Detect which cell encompasses the target text, then output its [X, Y] center coordinate. 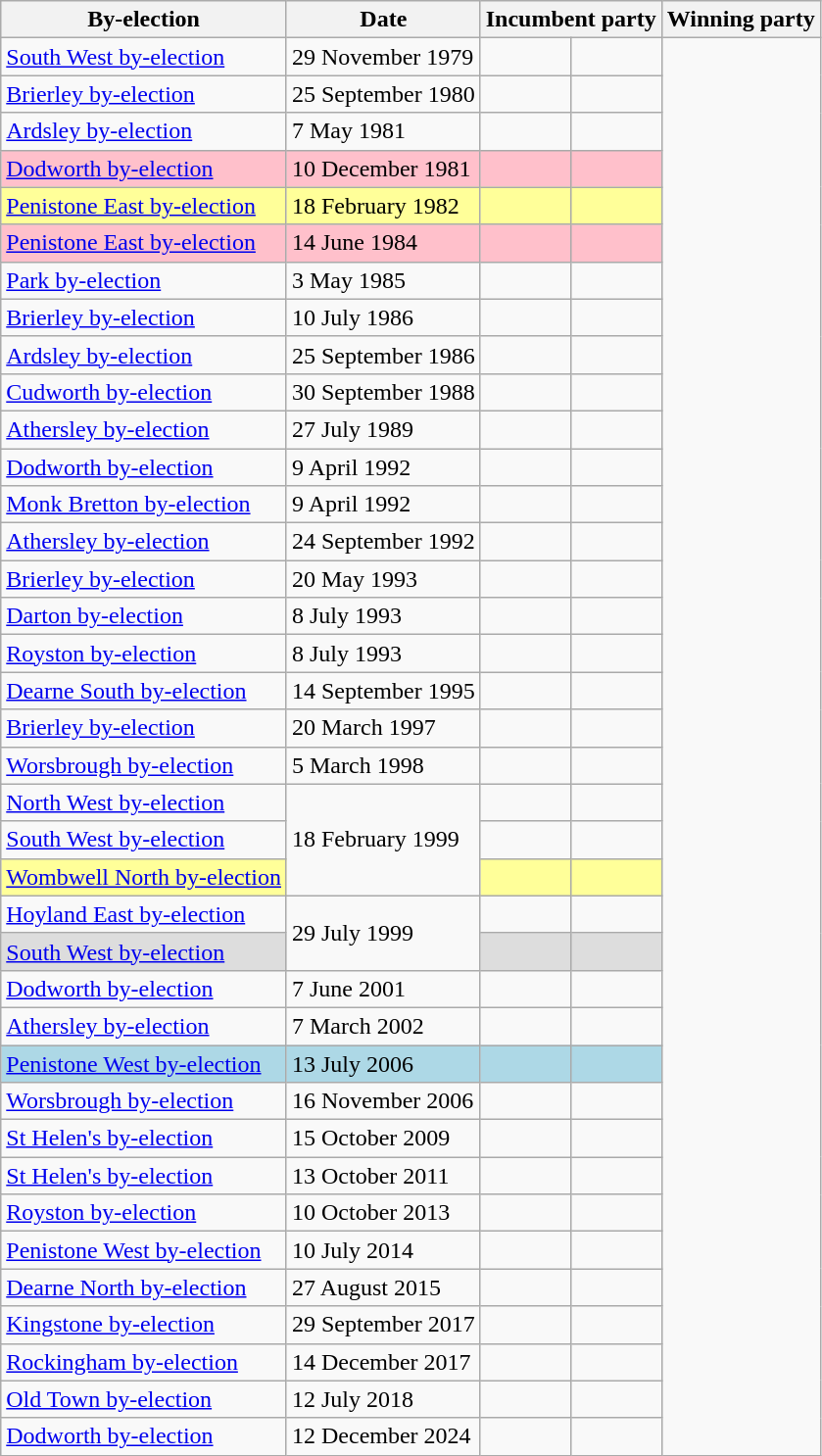
Cudworth by-election [144, 392]
By-election [144, 20]
29 September 2017 [383, 1325]
7 May 1981 [383, 131]
14 September 1995 [383, 691]
Incumbent party [570, 20]
15 October 2009 [383, 1139]
24 September 1992 [383, 542]
5 March 1998 [383, 765]
27 August 2015 [383, 1287]
3 May 1985 [383, 280]
14 December 2017 [383, 1362]
29 July 1999 [383, 933]
Darton by-election [144, 616]
10 December 1981 [383, 169]
10 October 2013 [383, 1213]
Winning party [741, 20]
Old Town by-election [144, 1399]
Dearne South by-election [144, 691]
Rockingham by-election [144, 1362]
25 September 1986 [383, 355]
13 October 2011 [383, 1176]
10 July 2014 [383, 1250]
14 June 1984 [383, 243]
30 September 1988 [383, 392]
7 March 2002 [383, 1026]
10 July 1986 [383, 317]
12 December 2024 [383, 1436]
North West by-election [144, 802]
16 November 2006 [383, 1101]
Date [383, 20]
25 September 1980 [383, 94]
29 November 1979 [383, 57]
20 March 1997 [383, 728]
18 February 1999 [383, 840]
Hoyland East by-election [144, 914]
Wombwell North by-election [144, 877]
18 February 1982 [383, 206]
Dearne North by-election [144, 1287]
Park by-election [144, 280]
Kingstone by-election [144, 1325]
13 July 2006 [383, 1063]
20 May 1993 [383, 579]
Monk Bretton by-election [144, 505]
27 July 1989 [383, 429]
7 June 2001 [383, 989]
12 July 2018 [383, 1399]
